Pinpoint the cell where the given text exists, returning its [x, y] midpoint coordinate. 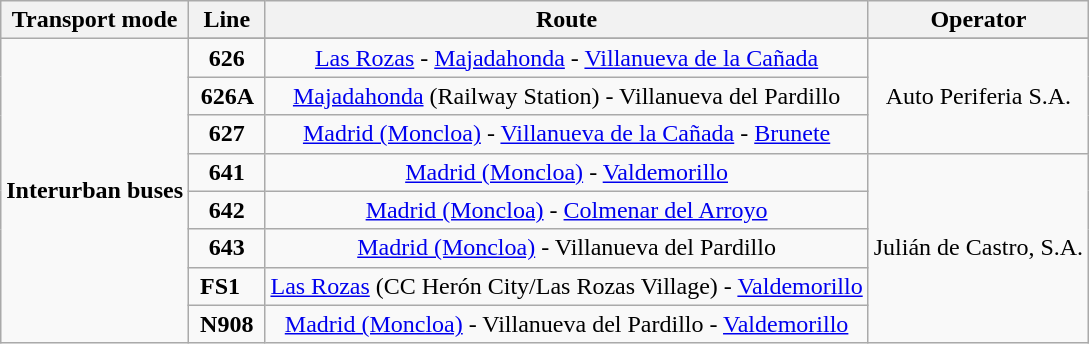
626 [227, 58]
Interurban buses [95, 191]
Madrid (Moncloa) - Valdemorillo [566, 172]
641 [227, 172]
Auto Periferia S.A. [978, 96]
Julián de Castro, S.A. [978, 248]
Las Rozas - Majadahonda - Villanueva de la Cañada [566, 58]
Las Rozas (CC Herón City/Las Rozas Village) - Valdemorillo [566, 286]
627 [227, 134]
Madrid (Moncloa) - Villanueva del Pardillo [566, 248]
FS1 [227, 286]
626A [227, 96]
642 [227, 210]
Operator [978, 20]
Madrid (Moncloa) - Villanueva del Pardillo - Valdemorillo [566, 324]
643 [227, 248]
Majadahonda (Railway Station) - Villanueva del Pardillo [566, 96]
Madrid (Moncloa) - Villanueva de la Cañada - Brunete [566, 134]
Route [566, 20]
Line [227, 20]
N908 [227, 324]
Madrid (Moncloa) - Colmenar del Arroyo [566, 210]
Transport mode [95, 20]
